Return the (x, y) coordinate for the center point of the cell that contains the specified text.  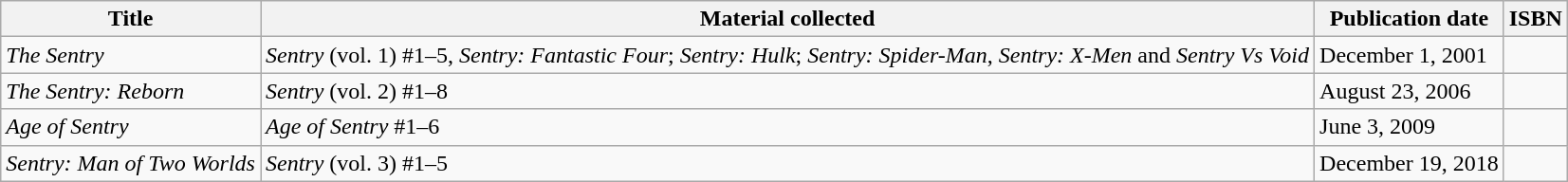
Sentry (vol. 1) #1–5, Sentry: Fantastic Four; Sentry: Hulk; Sentry: Spider-Man, Sentry: X-Men and Sentry Vs Void (787, 55)
Age of Sentry #1–6 (787, 127)
Publication date (1410, 19)
Material collected (787, 19)
Age of Sentry (131, 127)
August 23, 2006 (1410, 91)
Sentry (vol. 2) #1–8 (787, 91)
December 1, 2001 (1410, 55)
Title (131, 19)
December 19, 2018 (1410, 163)
Sentry (vol. 3) #1–5 (787, 163)
June 3, 2009 (1410, 127)
The Sentry: Reborn (131, 91)
ISBN (1535, 19)
Sentry: Man of Two Worlds (131, 163)
The Sentry (131, 55)
